Capture the cell that displays the provided text and extract its (x, y) central coordinate. 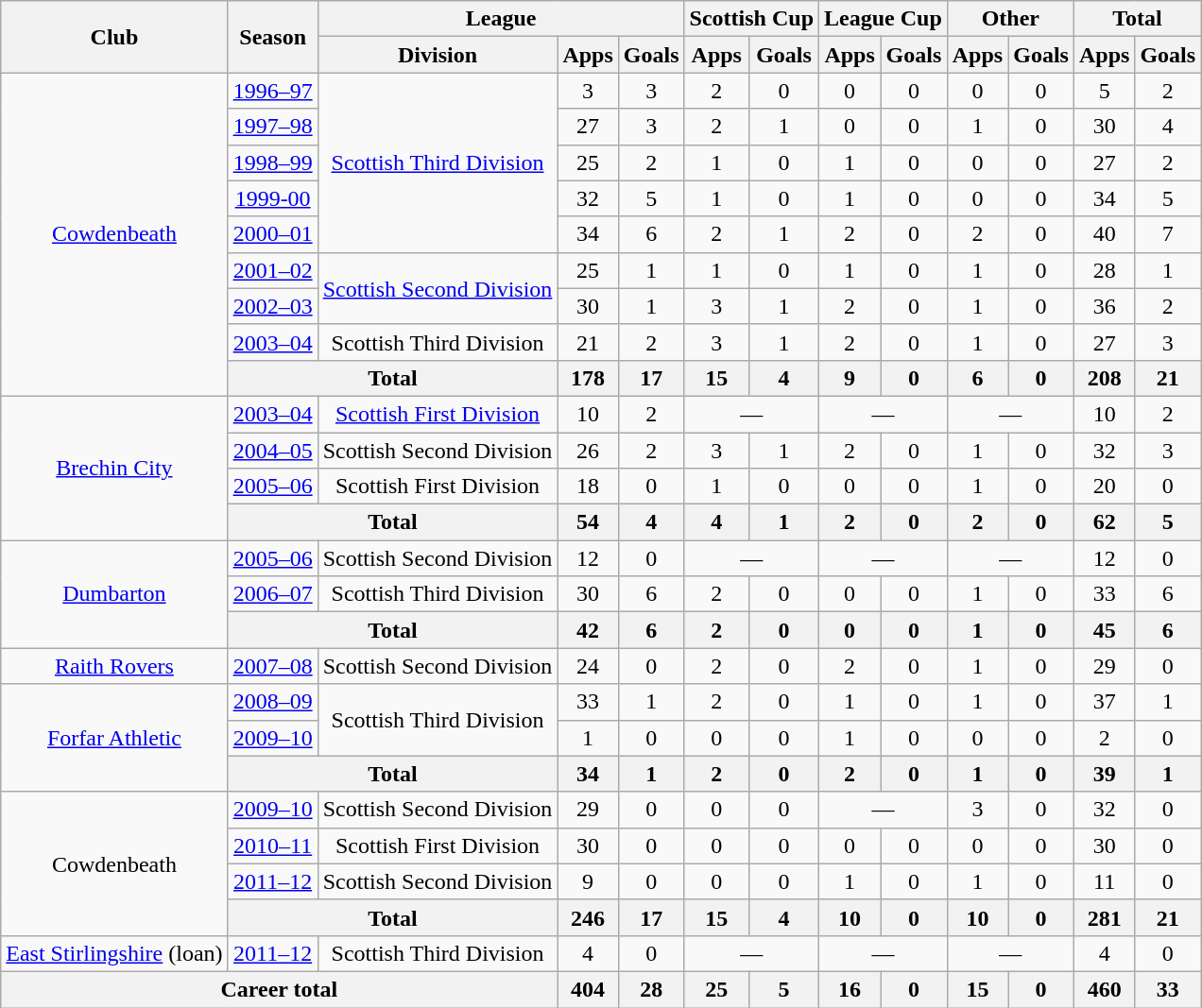
26 (588, 451)
Raith Rovers (114, 666)
54 (588, 522)
Forfar Athletic (114, 738)
1998–99 (272, 162)
281 (1104, 917)
League (501, 19)
62 (1104, 522)
2001–02 (272, 270)
Career total (280, 989)
2004–05 (272, 451)
246 (588, 917)
2000–01 (272, 234)
11 (1104, 881)
39 (1104, 774)
1996–97 (272, 91)
Other (1010, 19)
40 (1104, 234)
16 (850, 989)
Club (114, 37)
1997–98 (272, 127)
East Stirlingshire (loan) (114, 953)
208 (1104, 378)
Dumbarton (114, 594)
2008–09 (272, 702)
178 (588, 378)
7 (1168, 234)
Season (272, 37)
42 (588, 630)
Division (438, 55)
2002–03 (272, 306)
1999-00 (272, 198)
404 (588, 989)
2010–11 (272, 846)
45 (1104, 630)
36 (1104, 306)
Scottish Cup (751, 19)
24 (588, 666)
20 (1104, 487)
2007–08 (272, 666)
2006–07 (272, 594)
37 (1104, 702)
18 (588, 487)
League Cup (884, 19)
Brechin City (114, 468)
460 (1104, 989)
